Return [X, Y] of the center of cell containing provided text 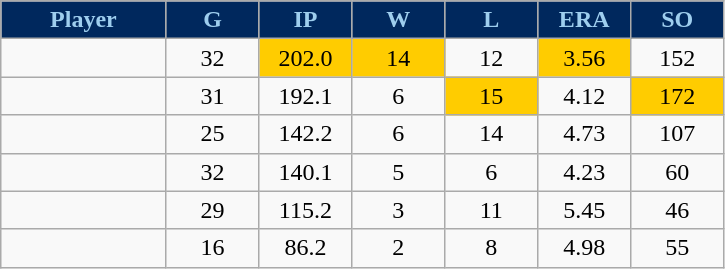
140.1 [306, 172]
2 [398, 248]
16 [212, 248]
4.12 [584, 96]
107 [678, 134]
192.1 [306, 96]
142.2 [306, 134]
60 [678, 172]
Player [84, 20]
5 [398, 172]
4.73 [584, 134]
3.56 [584, 58]
ERA [584, 20]
31 [212, 96]
86.2 [306, 248]
55 [678, 248]
4.23 [584, 172]
29 [212, 210]
L [492, 20]
4.98 [584, 248]
W [398, 20]
46 [678, 210]
3 [398, 210]
25 [212, 134]
8 [492, 248]
5.45 [584, 210]
172 [678, 96]
152 [678, 58]
IP [306, 20]
12 [492, 58]
15 [492, 96]
202.0 [306, 58]
115.2 [306, 210]
SO [678, 20]
11 [492, 210]
G [212, 20]
